Identify which cell holds the provided text, then report its (x, y) central coordinate. 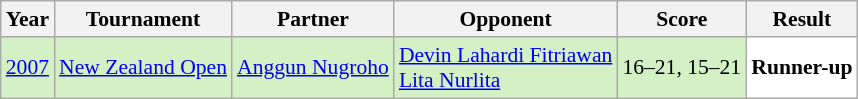
Runner-up (802, 68)
Opponent (506, 19)
16–21, 15–21 (682, 68)
Year (28, 19)
Result (802, 19)
Devin Lahardi Fitriawan Lita Nurlita (506, 68)
New Zealand Open (143, 68)
2007 (28, 68)
Score (682, 19)
Anggun Nugroho (313, 68)
Partner (313, 19)
Tournament (143, 19)
